Output the [x, y] coordinate of the center of the cell containing the given text.  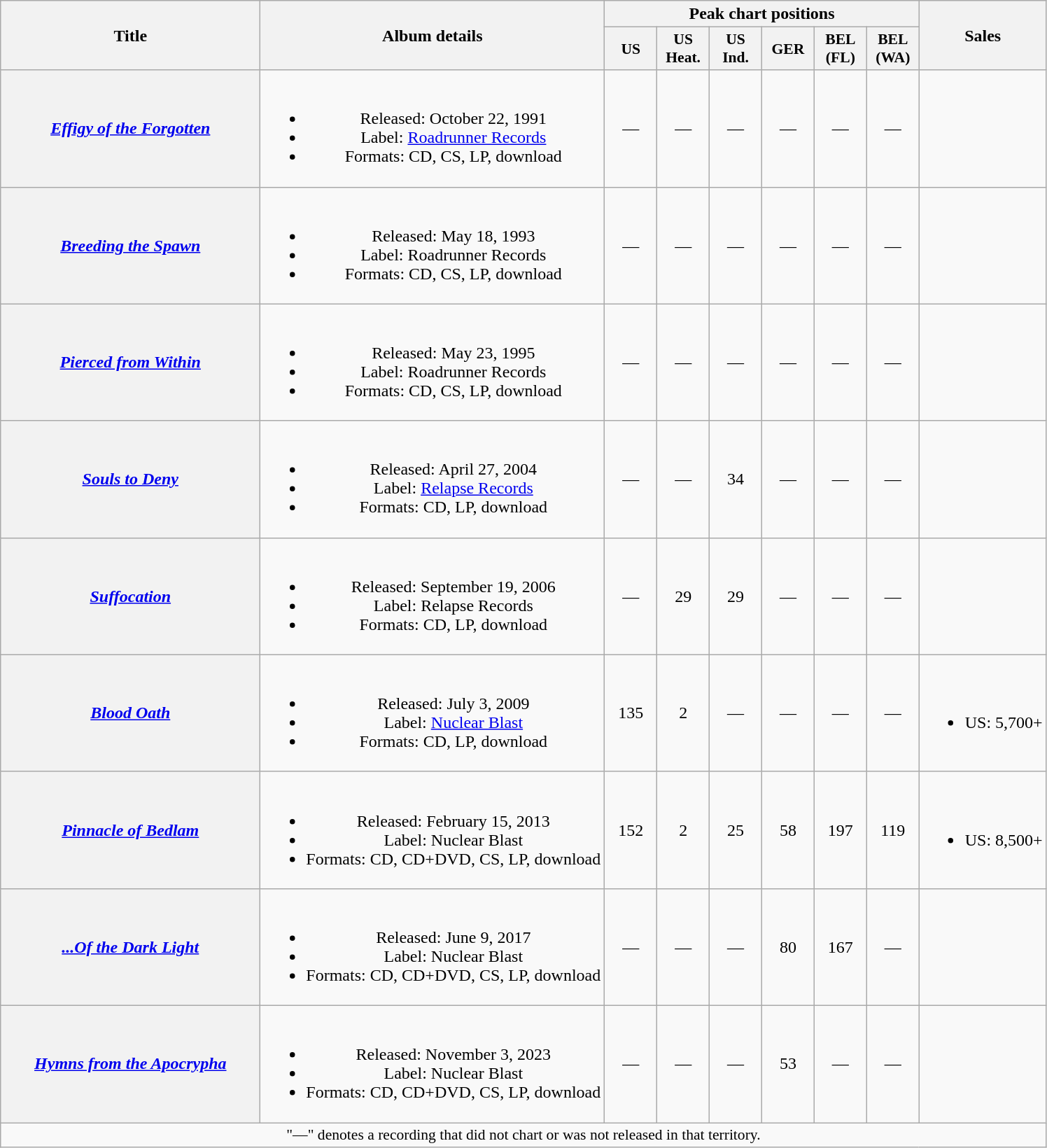
US Heat. [683, 49]
25 [736, 830]
"—" denotes a recording that did not chart or was not released in that territory. [523, 1135]
Released: June 9, 2017Label: Nuclear BlastFormats: CD, CD+DVD, CS, LP, download [433, 946]
Released: July 3, 2009Label: Nuclear BlastFormats: CD, LP, download [433, 713]
US: 8,500+ [983, 830]
80 [788, 946]
BEL (WA) [893, 49]
Released: April 27, 2004Label: Relapse RecordsFormats: CD, LP, download [433, 479]
Album details [433, 35]
Released: February 15, 2013Label: Nuclear BlastFormats: CD, CD+DVD, CS, LP, download [433, 830]
US [631, 49]
GER [788, 49]
Effigy of the Forgotten [130, 129]
Released: September 19, 2006Label: Relapse RecordsFormats: CD, LP, download [433, 596]
US: 5,700+ [983, 713]
167 [840, 946]
Peak chart positions [761, 14]
34 [736, 479]
Released: October 22, 1991Label: Roadrunner RecordsFormats: CD, CS, LP, download [433, 129]
Released: May 23, 1995Label: Roadrunner RecordsFormats: CD, CS, LP, download [433, 363]
Sales [983, 35]
Pierced from Within [130, 363]
...Of the Dark Light [130, 946]
Breeding the Spawn [130, 245]
Released: May 18, 1993Label: Roadrunner RecordsFormats: CD, CS, LP, download [433, 245]
Blood Oath [130, 713]
152 [631, 830]
53 [788, 1064]
Title [130, 35]
135 [631, 713]
Souls to Deny [130, 479]
BEL (FL) [840, 49]
58 [788, 830]
119 [893, 830]
197 [840, 830]
US Ind. [736, 49]
Hymns from the Apocrypha [130, 1064]
Released: November 3, 2023Label: Nuclear BlastFormats: CD, CD+DVD, CS, LP, download [433, 1064]
Suffocation [130, 596]
Pinnacle of Bedlam [130, 830]
